Pinpoint the cell where the given text exists, returning its [X, Y] midpoint coordinate. 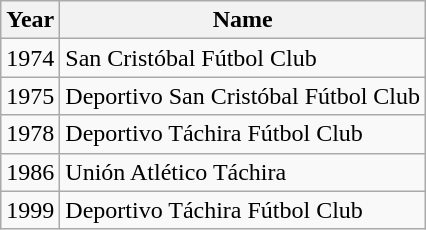
1975 [30, 96]
1974 [30, 58]
Year [30, 20]
1978 [30, 134]
1986 [30, 172]
Unión Atlético Táchira [243, 172]
Deportivo San Cristóbal Fútbol Club [243, 96]
Name [243, 20]
San Cristóbal Fútbol Club [243, 58]
1999 [30, 210]
